From the cell containing the given text, extract its center point as [x, y] coordinate. 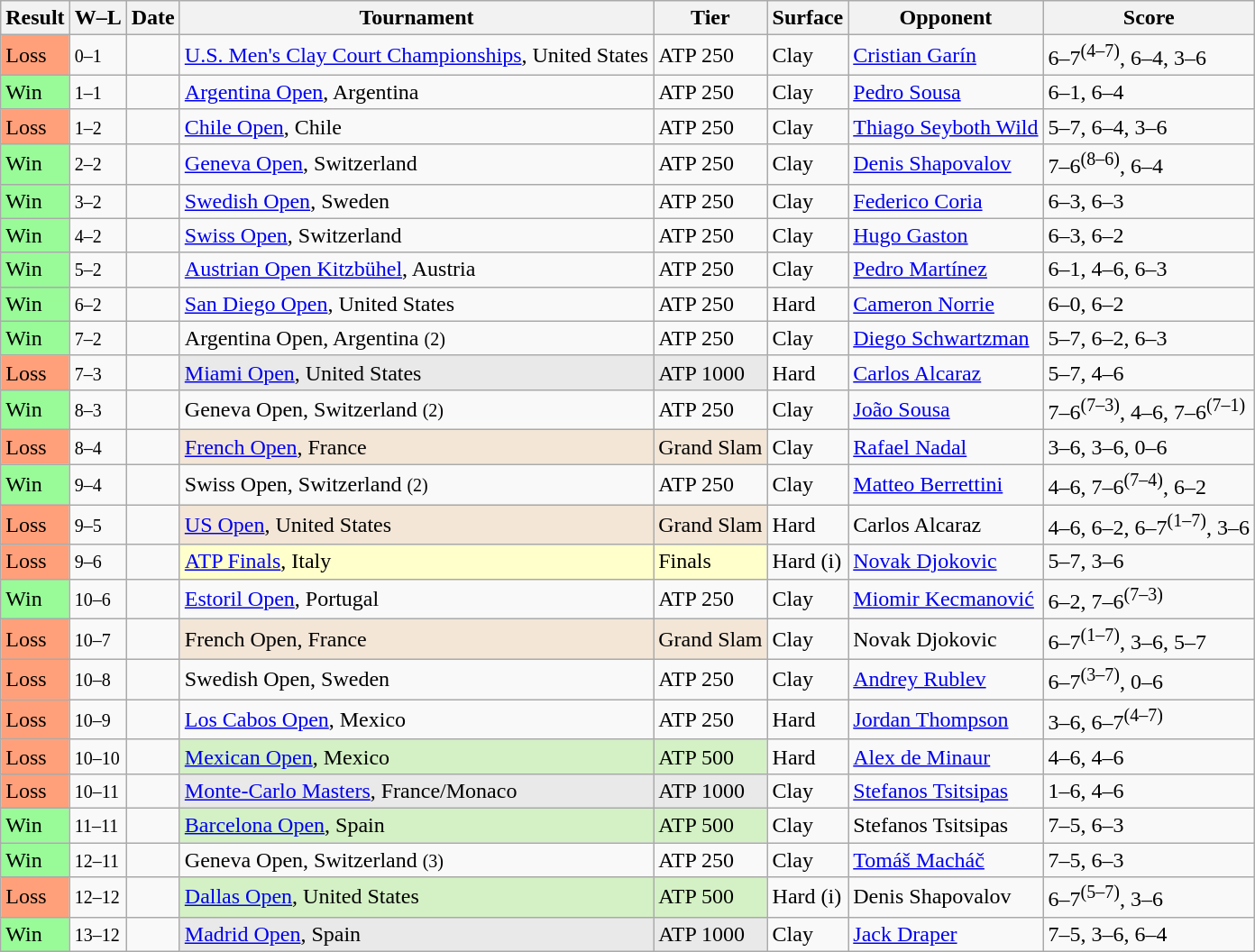
Diego Schwartzman [946, 338]
João Sousa [946, 409]
Alex de Minaur [946, 756]
9–4 [97, 485]
5–7, 3–6 [1149, 562]
Mexican Open, Mexico [417, 756]
5–7, 6–4, 3–6 [1149, 126]
10–10 [97, 756]
2–2 [97, 164]
7–6(8–6), 6–4 [1149, 164]
Pedro Sousa [946, 92]
Opponent [946, 18]
4–6, 7–6(7–4), 6–2 [1149, 485]
8–4 [97, 447]
10–9 [97, 719]
Federico Coria [946, 201]
12–12 [97, 898]
1–2 [97, 126]
6–3, 6–2 [1149, 235]
0–1 [97, 56]
10–7 [97, 640]
Result [35, 18]
6–7(4–7), 6–4, 3–6 [1149, 56]
4–6, 4–6 [1149, 756]
9–5 [97, 525]
Andrey Rublev [946, 680]
Cristian Garín [946, 56]
Thiago Seyboth Wild [946, 126]
Austrian Open Kitzbühel, Austria [417, 270]
4–6, 6–2, 6–7(1–7), 3–6 [1149, 525]
10–11 [97, 791]
Estoril Open, Portugal [417, 599]
Chile Open, Chile [417, 126]
Tier [710, 18]
Rafael Nadal [946, 447]
Argentina Open, Argentina [417, 92]
12–11 [97, 860]
San Diego Open, United States [417, 304]
ATP Finals, Italy [417, 562]
W–L [97, 18]
Argentina Open, Argentina (2) [417, 338]
Matteo Berrettini [946, 485]
6–2, 7–6(7–3) [1149, 599]
Date [153, 18]
10–6 [97, 599]
9–6 [97, 562]
Tournament [417, 18]
Jordan Thompson [946, 719]
13–12 [97, 934]
U.S. Men's Clay Court Championships, United States [417, 56]
Hugo Gaston [946, 235]
8–3 [97, 409]
US Open, United States [417, 525]
Geneva Open, Switzerland [417, 164]
Los Cabos Open, Mexico [417, 719]
6–2 [97, 304]
Barcelona Open, Spain [417, 826]
Monte-Carlo Masters, France/Monaco [417, 791]
6–1, 6–4 [1149, 92]
6–1, 4–6, 6–3 [1149, 270]
Dallas Open, United States [417, 898]
Jack Draper [946, 934]
6–7(1–7), 3–6, 5–7 [1149, 640]
6–7(5–7), 3–6 [1149, 898]
6–7(3–7), 0–6 [1149, 680]
Tomáš Macháč [946, 860]
7–3 [97, 372]
Score [1149, 18]
Pedro Martínez [946, 270]
5–7, 6–2, 6–3 [1149, 338]
1–1 [97, 92]
Cameron Norrie [946, 304]
Finals [710, 562]
11–11 [97, 826]
3–6, 3–6, 0–6 [1149, 447]
1–6, 4–6 [1149, 791]
Geneva Open, Switzerland (2) [417, 409]
Swiss Open, Switzerland (2) [417, 485]
7–6(7–3), 4–6, 7–6(7–1) [1149, 409]
Surface [808, 18]
6–3, 6–3 [1149, 201]
7–5, 3–6, 6–4 [1149, 934]
Madrid Open, Spain [417, 934]
10–8 [97, 680]
4–2 [97, 235]
3–6, 6–7(4–7) [1149, 719]
5–2 [97, 270]
6–0, 6–2 [1149, 304]
Miami Open, United States [417, 372]
3–2 [97, 201]
Miomir Kecmanović [946, 599]
Swiss Open, Switzerland [417, 235]
Geneva Open, Switzerland (3) [417, 860]
7–2 [97, 338]
5–7, 4–6 [1149, 372]
